From the cell containing the given text, extract its center point as (x, y) coordinate. 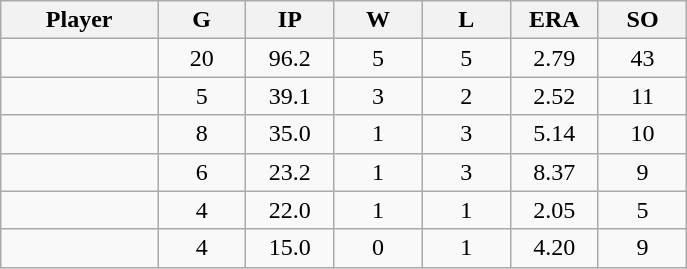
8 (202, 134)
35.0 (290, 134)
ERA (554, 20)
2.79 (554, 58)
10 (642, 134)
8.37 (554, 172)
43 (642, 58)
23.2 (290, 172)
11 (642, 96)
0 (378, 248)
2.05 (554, 210)
22.0 (290, 210)
5.14 (554, 134)
6 (202, 172)
96.2 (290, 58)
L (466, 20)
Player (80, 20)
IP (290, 20)
4.20 (554, 248)
G (202, 20)
SO (642, 20)
39.1 (290, 96)
20 (202, 58)
15.0 (290, 248)
2.52 (554, 96)
2 (466, 96)
W (378, 20)
